Capture the cell that displays the provided text and extract its [x, y] central coordinate. 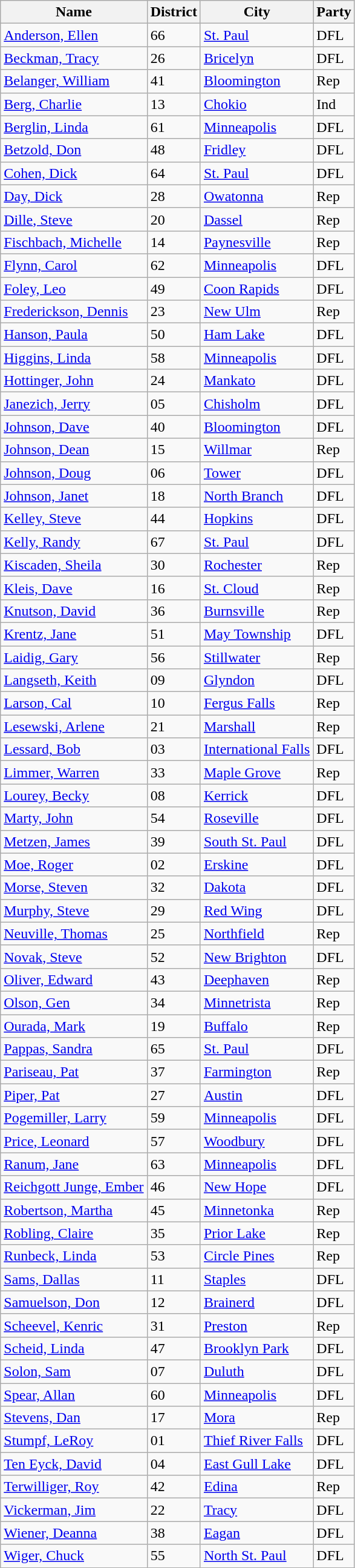
40 [174, 427]
43 [174, 980]
08 [174, 796]
51 [174, 634]
15 [174, 450]
20 [174, 219]
Glyndon [256, 680]
Hanson, Paula [74, 335]
Krentz, Jane [74, 634]
34 [174, 1003]
Dassel [256, 219]
07 [174, 1371]
Mora [256, 1418]
03 [174, 749]
06 [174, 473]
18 [174, 496]
Ourada, Mark [74, 1026]
Name [74, 12]
35 [174, 1233]
Marshall [256, 726]
International Falls [256, 749]
Chisholm [256, 404]
Frederickson, Dennis [74, 312]
38 [174, 1533]
56 [174, 657]
Maple Grove [256, 772]
Anderson, Ellen [74, 35]
Paynesville [256, 242]
Willmar [256, 450]
Brooklyn Park [256, 1348]
12 [174, 1302]
Johnson, Doug [74, 473]
Robling, Claire [74, 1233]
Johnson, Dean [74, 450]
36 [174, 611]
Rochester [256, 565]
47 [174, 1348]
Janezich, Jerry [74, 404]
Coon Rapids [256, 289]
North St. Paul [256, 1556]
South St. Paul [256, 842]
01 [174, 1441]
Party [334, 12]
58 [174, 358]
Dille, Steve [74, 219]
Larson, Cal [74, 703]
59 [174, 1118]
Ten Eyck, David [74, 1464]
Morse, Steven [74, 888]
44 [174, 519]
31 [174, 1325]
Edina [256, 1487]
Olson, Gen [74, 1003]
41 [174, 81]
Preston [256, 1325]
Kerrick [256, 796]
Northfield [256, 934]
East Gull Lake [256, 1464]
Bricelyn [256, 58]
02 [174, 865]
Knutson, David [74, 611]
11 [174, 1279]
Sams, Dallas [74, 1279]
Hottinger, John [74, 381]
Ranum, Jane [74, 1164]
St. Cloud [256, 588]
Roseville [256, 819]
Stevens, Dan [74, 1418]
Berg, Charlie [74, 104]
Spear, Allan [74, 1394]
Staples [256, 1279]
22 [174, 1510]
19 [174, 1026]
Circle Pines [256, 1256]
Robertson, Martha [74, 1210]
Lesewski, Arlene [74, 726]
Marty, John [74, 819]
Austin [256, 1095]
Brainerd [256, 1302]
Deephaven [256, 980]
Beckman, Tracy [74, 58]
48 [174, 150]
Novak, Steve [74, 957]
Kiscaden, Sheila [74, 565]
52 [174, 957]
Berglin, Linda [74, 127]
50 [174, 335]
Woodbury [256, 1141]
Murphy, Steve [74, 911]
Limmer, Warren [74, 772]
Day, Dick [74, 196]
46 [174, 1187]
Flynn, Carol [74, 265]
Terwilliger, Roy [74, 1487]
42 [174, 1487]
Ham Lake [256, 335]
City [256, 12]
Eagan [256, 1533]
29 [174, 911]
New Hope [256, 1187]
Fergus Falls [256, 703]
Red Wing [256, 911]
Buffalo [256, 1026]
May Township [256, 634]
55 [174, 1556]
62 [174, 265]
Duluth [256, 1371]
49 [174, 289]
28 [174, 196]
Stillwater [256, 657]
67 [174, 542]
63 [174, 1164]
57 [174, 1141]
Chokio [256, 104]
33 [174, 772]
Neuville, Thomas [74, 934]
Pogemiller, Larry [74, 1118]
Vickerman, Jim [74, 1510]
Dakota [256, 888]
Moe, Roger [74, 865]
Pariseau, Pat [74, 1072]
61 [174, 127]
Wiger, Chuck [74, 1556]
Scheevel, Kenric [74, 1325]
Burnsville [256, 611]
Samuelson, Don [74, 1302]
16 [174, 588]
66 [174, 35]
Kelley, Steve [74, 519]
Johnson, Janet [74, 496]
45 [174, 1210]
Metzen, James [74, 842]
04 [174, 1464]
Fischbach, Michelle [74, 242]
32 [174, 888]
Piper, Pat [74, 1095]
Tower [256, 473]
37 [174, 1072]
21 [174, 726]
Owatonna [256, 196]
Erskine [256, 865]
Cohen, Dick [74, 173]
Oliver, Edward [74, 980]
Wiener, Deanna [74, 1533]
New Ulm [256, 312]
25 [174, 934]
17 [174, 1418]
Hopkins [256, 519]
64 [174, 173]
60 [174, 1394]
23 [174, 312]
30 [174, 565]
Mankato [256, 381]
Tracy [256, 1510]
26 [174, 58]
Kelly, Randy [74, 542]
Kleis, Dave [74, 588]
14 [174, 242]
Solon, Sam [74, 1371]
Langseth, Keith [74, 680]
Fridley [256, 150]
Price, Leonard [74, 1141]
09 [174, 680]
Prior Lake [256, 1233]
Minnetonka [256, 1210]
24 [174, 381]
North Branch [256, 496]
27 [174, 1095]
District [174, 12]
Pappas, Sandra [74, 1049]
New Brighton [256, 957]
Lourey, Becky [74, 796]
54 [174, 819]
Reichgott Junge, Ember [74, 1187]
05 [174, 404]
Thief River Falls [256, 1441]
Minnetrista [256, 1003]
65 [174, 1049]
Foley, Leo [74, 289]
13 [174, 104]
Laidig, Gary [74, 657]
Higgins, Linda [74, 358]
Runbeck, Linda [74, 1256]
Belanger, William [74, 81]
Stumpf, LeRoy [74, 1441]
Johnson, Dave [74, 427]
Betzold, Don [74, 150]
Scheid, Linda [74, 1348]
Farmington [256, 1072]
10 [174, 703]
Ind [334, 104]
39 [174, 842]
Lessard, Bob [74, 749]
53 [174, 1256]
